For the text-containing cell, return its midpoint in (X, Y) coordinate format. 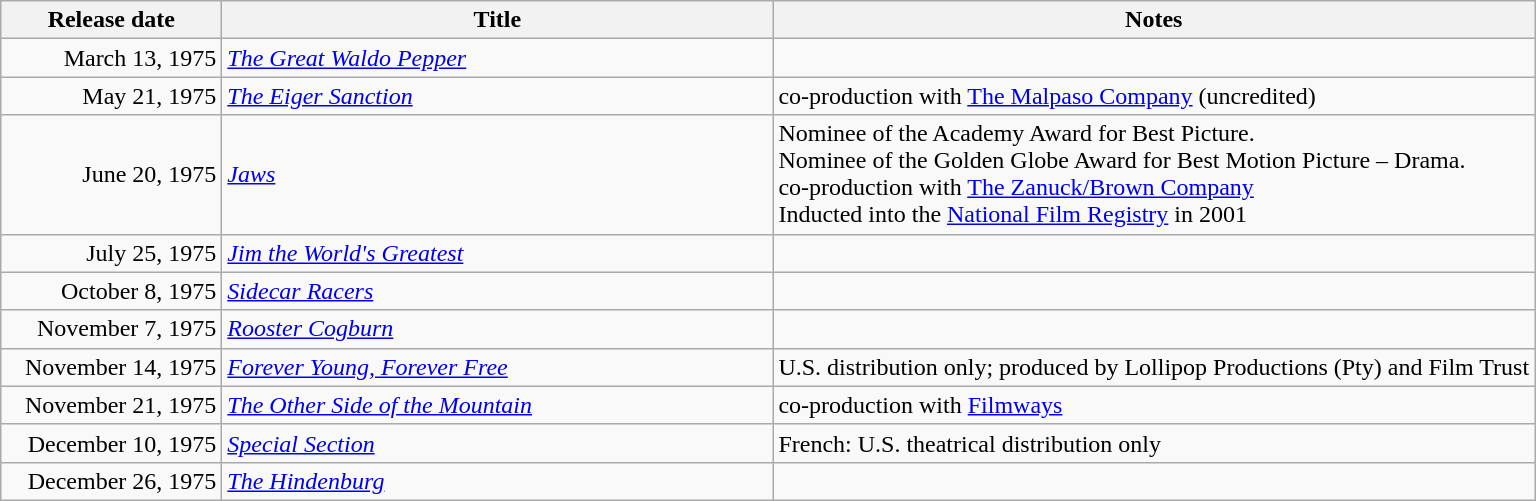
The Hindenburg (498, 481)
The Great Waldo Pepper (498, 58)
November 14, 1975 (112, 367)
Jim the World's Greatest (498, 253)
Notes (1154, 20)
December 10, 1975 (112, 443)
Title (498, 20)
November 7, 1975 (112, 329)
Rooster Cogburn (498, 329)
November 21, 1975 (112, 405)
December 26, 1975 (112, 481)
May 21, 1975 (112, 96)
The Other Side of the Mountain (498, 405)
Sidecar Racers (498, 291)
Special Section (498, 443)
U.S. distribution only; produced by Lollipop Productions (Pty) and Film Trust (1154, 367)
July 25, 1975 (112, 253)
The Eiger Sanction (498, 96)
co-production with The Malpaso Company (uncredited) (1154, 96)
French: U.S. theatrical distribution only (1154, 443)
Forever Young, Forever Free (498, 367)
June 20, 1975 (112, 174)
co-production with Filmways (1154, 405)
Release date (112, 20)
Jaws (498, 174)
October 8, 1975 (112, 291)
March 13, 1975 (112, 58)
